Scan for the cell matching the given text and deliver its (x, y) coordinate at center. 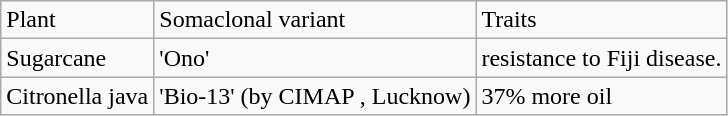
Traits (602, 20)
Sugarcane (78, 58)
'Bio-13' (by CIMAP , Lucknow) (315, 96)
Plant (78, 20)
resistance to Fiji disease. (602, 58)
37% more oil (602, 96)
Citronella java (78, 96)
'Ono' (315, 58)
Somaclonal variant (315, 20)
